For the text-containing cell, return its midpoint in (x, y) coordinate format. 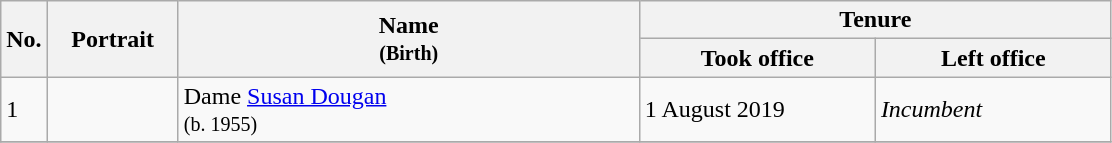
Dame Susan Dougan(b. 1955) (408, 110)
1 August 2019 (757, 110)
Took office (757, 58)
Incumbent (993, 110)
Tenure (875, 20)
No. (24, 39)
Left office (993, 58)
1 (24, 110)
Portrait (112, 39)
Name(Birth) (408, 39)
